Capture the cell that displays the provided text and extract its (x, y) central coordinate. 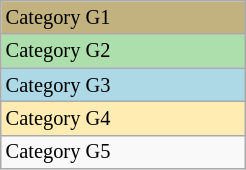
Category G2 (124, 51)
Category G1 (124, 17)
Category G3 (124, 85)
Category G5 (124, 152)
Category G4 (124, 118)
